Detect which cell encompasses the target text, then output its [x, y] center coordinate. 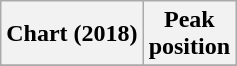
Chart (2018) [72, 34]
Peakposition [189, 34]
